Pinpoint the cell where the given text exists, returning its (x, y) midpoint coordinate. 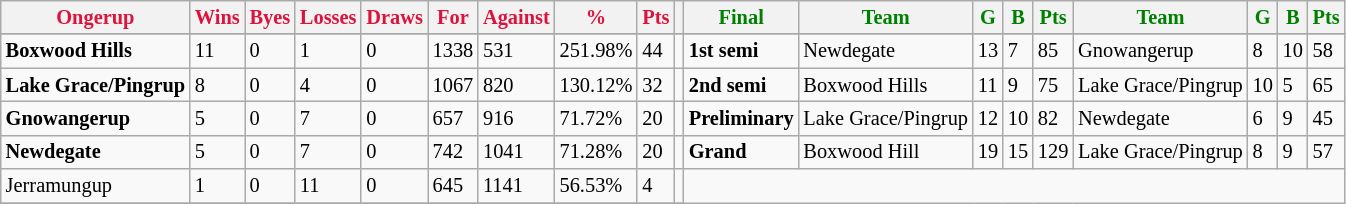
Preliminary (742, 118)
531 (516, 51)
742 (453, 152)
Jerramungup (96, 186)
65 (1326, 85)
1041 (516, 152)
251.98% (596, 51)
Byes (270, 17)
15 (1018, 152)
Boxwood Hill (885, 152)
Losses (328, 17)
Draws (394, 17)
56.53% (596, 186)
130.12% (596, 85)
820 (516, 85)
657 (453, 118)
Grand (742, 152)
1st semi (742, 51)
1141 (516, 186)
2nd semi (742, 85)
85 (1053, 51)
Against (516, 17)
For (453, 17)
916 (516, 118)
Wins (218, 17)
71.72% (596, 118)
19 (988, 152)
82 (1053, 118)
58 (1326, 51)
44 (656, 51)
75 (1053, 85)
45 (1326, 118)
645 (453, 186)
% (596, 17)
57 (1326, 152)
1067 (453, 85)
Final (742, 17)
129 (1053, 152)
13 (988, 51)
1338 (453, 51)
6 (1263, 118)
71.28% (596, 152)
Ongerup (96, 17)
32 (656, 85)
12 (988, 118)
